Locate the cell with the specified text and output its [X, Y] center coordinate. 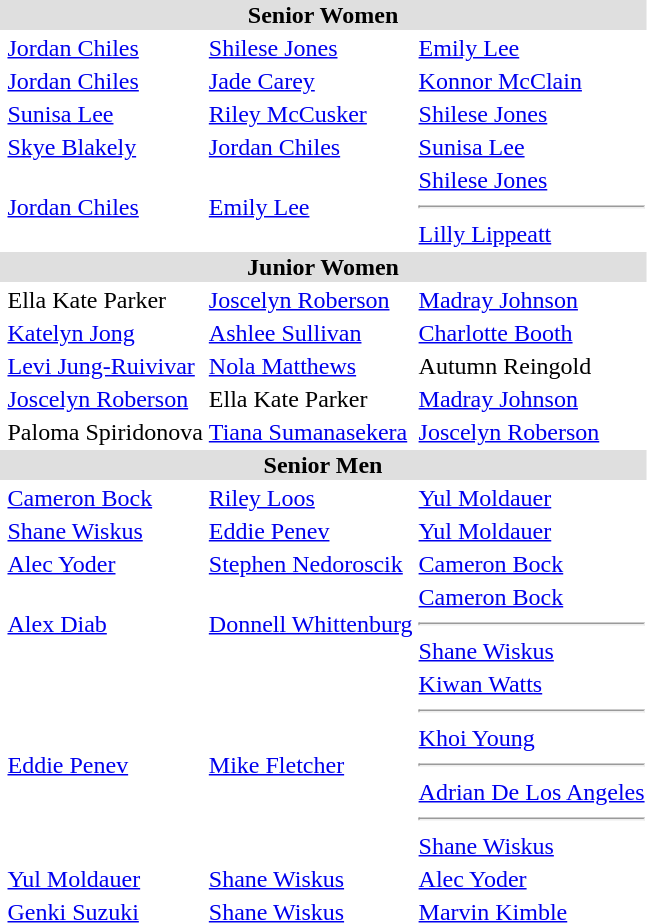
Senior Women [323, 15]
Cameron BockShane Wiskus [532, 624]
Alex Diab [105, 624]
Autumn Reingold [532, 366]
Paloma Spiridonova [105, 432]
Senior Men [323, 465]
Nola Matthews [310, 366]
Konnor McClain [532, 81]
Kiwan WattsKhoi YoungAdrian De Los AngelesShane Wiskus [532, 765]
Mike Fletcher [310, 765]
Levi Jung-Ruivivar [105, 366]
Stephen Nedoroscik [310, 564]
Shilese JonesLilly Lippeatt [532, 207]
Charlotte Booth [532, 333]
Skye Blakely [105, 147]
Tiana Sumanasekera [310, 432]
Ashlee Sullivan [310, 333]
Jade Carey [310, 81]
Riley McCusker [310, 114]
Donnell Whittenburg [310, 624]
Katelyn Jong [105, 333]
Junior Women [323, 267]
Riley Loos [310, 498]
